Return the [X, Y] coordinate for the center point of the cell that contains the specified text.  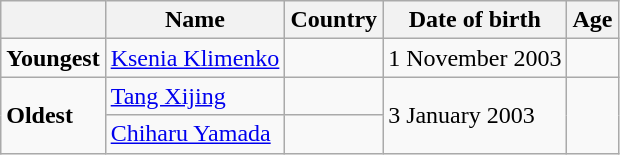
3 January 2003 [475, 115]
Youngest [53, 58]
Ksenia Klimenko [195, 58]
Date of birth [475, 20]
Tang Xijing [195, 96]
Chiharu Yamada [195, 134]
Country [334, 20]
Oldest [53, 115]
1 November 2003 [475, 58]
Name [195, 20]
Age [592, 20]
